Pinpoint the cell where the given text exists, returning its [X, Y] midpoint coordinate. 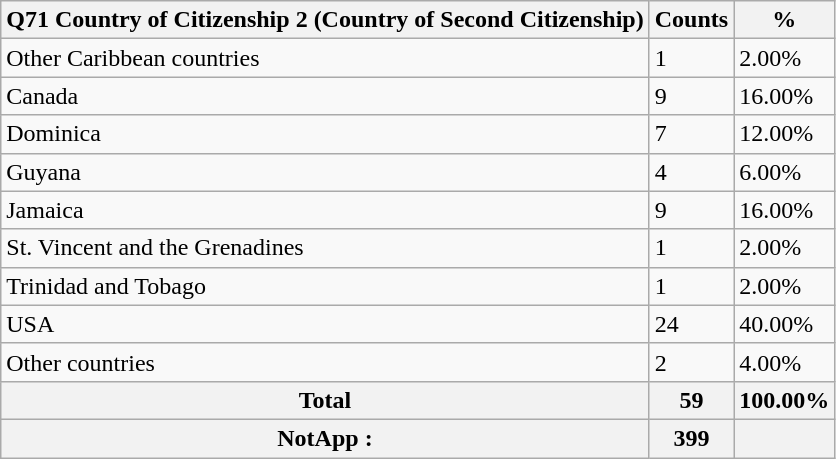
Other Caribbean countries [325, 58]
399 [691, 438]
Jamaica [325, 210]
USA [325, 324]
Q71 Country of Citizenship 2 (Country of Second Citizenship) [325, 20]
4.00% [784, 362]
100.00% [784, 400]
Trinidad and Tobago [325, 286]
2 [691, 362]
24 [691, 324]
NotApp : [325, 438]
Dominica [325, 134]
40.00% [784, 324]
12.00% [784, 134]
6.00% [784, 172]
Guyana [325, 172]
Counts [691, 20]
St. Vincent and the Grenadines [325, 248]
Total [325, 400]
Canada [325, 96]
Other countries [325, 362]
59 [691, 400]
7 [691, 134]
% [784, 20]
4 [691, 172]
